Identify which cell holds the provided text, then report its (x, y) central coordinate. 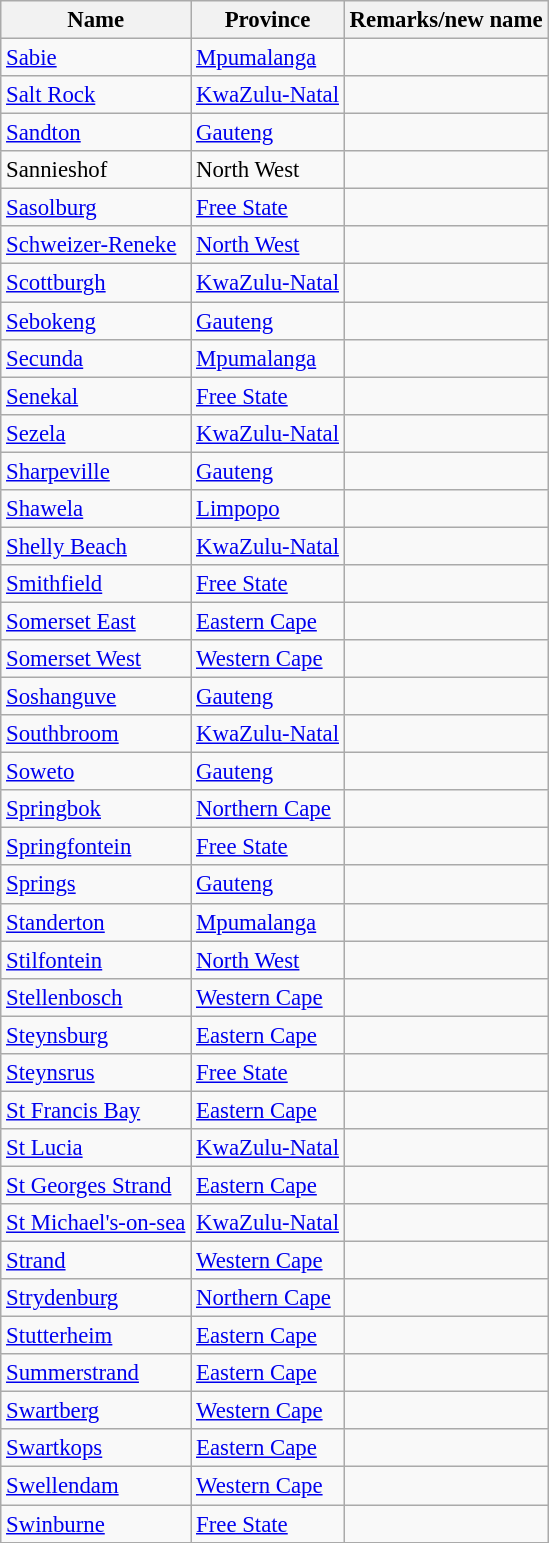
St Lucia (96, 1148)
Springbok (96, 809)
Limpopo (268, 509)
Shelly Beach (96, 546)
Sabie (96, 58)
Schweizer-Reneke (96, 245)
Province (268, 20)
Springfontein (96, 847)
Senekal (96, 396)
Sannieshof (96, 170)
Steynsburg (96, 1035)
Stellenbosch (96, 997)
Summerstrand (96, 1373)
Secunda (96, 358)
Springs (96, 885)
St Michael's-on-sea (96, 1223)
Southbroom (96, 734)
Sezela (96, 433)
St Georges Strand (96, 1185)
Soweto (96, 772)
Salt Rock (96, 95)
Stilfontein (96, 960)
Sandton (96, 133)
Sharpeville (96, 471)
Sebokeng (96, 321)
Name (96, 20)
St Francis Bay (96, 1110)
Swinburne (96, 1524)
Somerset West (96, 659)
Sasolburg (96, 208)
Remarks/new name (446, 20)
Swartkops (96, 1449)
Somerset East (96, 621)
Swartberg (96, 1411)
Smithfield (96, 584)
Shawela (96, 509)
Standerton (96, 922)
Steynsrus (96, 1073)
Soshanguve (96, 697)
Swellendam (96, 1486)
Scottburgh (96, 283)
Strand (96, 1261)
Strydenburg (96, 1298)
Stutterheim (96, 1336)
